Extract the (x, y) coordinate from the center of the cell holding the provided text.  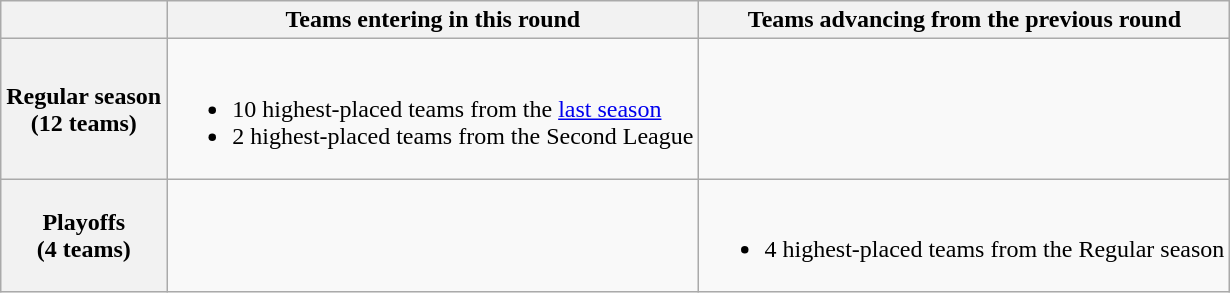
Playoffs(4 teams) (84, 236)
Regular season(12 teams) (84, 109)
Teams advancing from the previous round (964, 20)
Teams entering in this round (433, 20)
4 highest-placed teams from the Regular season (964, 236)
10 highest-placed teams from the last season2 highest-placed teams from the Second League (433, 109)
